Provide the (x, y) coordinate of the cell's center where the given text is located.  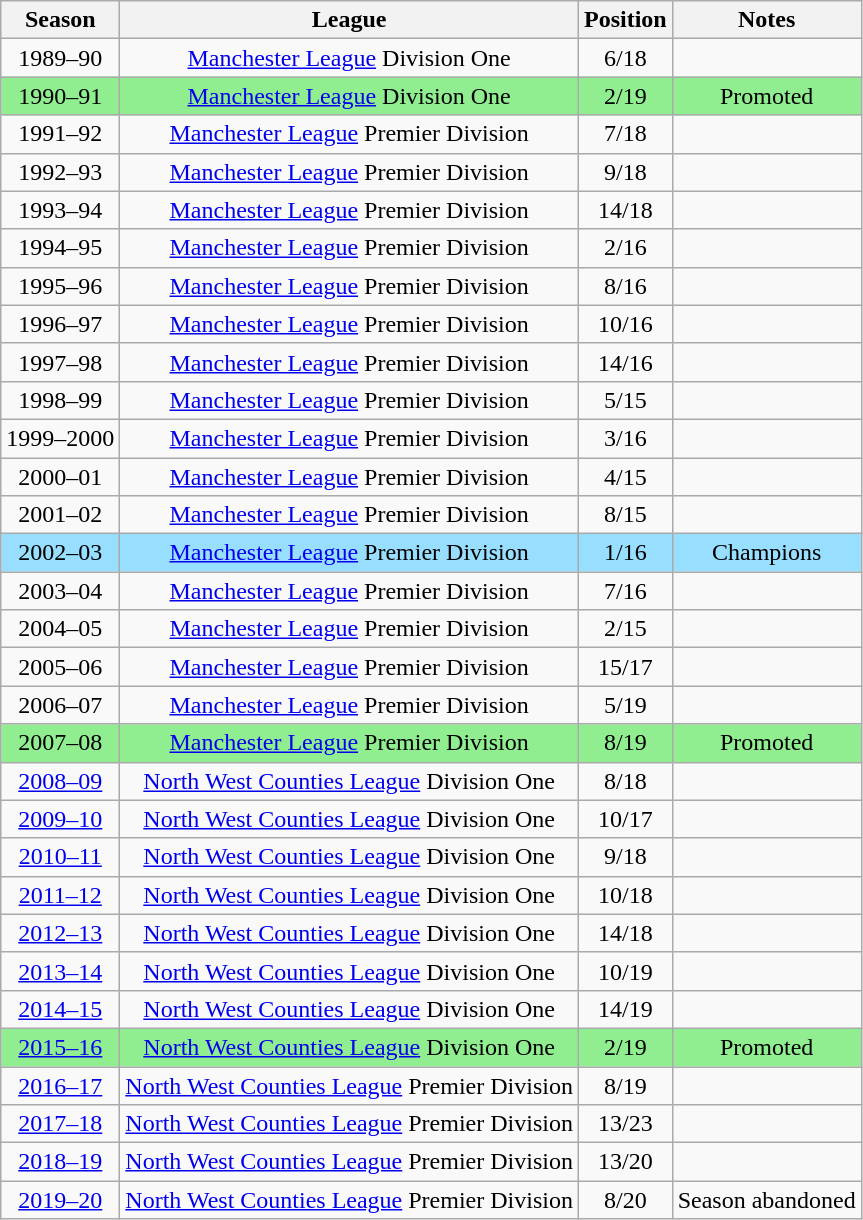
8/16 (625, 286)
2004–05 (60, 629)
2001–02 (60, 515)
2000–01 (60, 477)
2012–13 (60, 933)
2005–06 (60, 667)
7/18 (625, 134)
2007–08 (60, 743)
1995–96 (60, 286)
2002–03 (60, 553)
1996–97 (60, 324)
8/18 (625, 781)
Champions (766, 553)
10/18 (625, 895)
2011–12 (60, 895)
2014–15 (60, 1009)
1999–2000 (60, 438)
14/16 (625, 362)
Notes (766, 20)
14/19 (625, 1009)
5/19 (625, 705)
2006–07 (60, 705)
10/19 (625, 971)
2008–09 (60, 781)
1994–95 (60, 248)
Season abandoned (766, 1200)
13/23 (625, 1124)
2009–10 (60, 819)
2016–17 (60, 1085)
1998–99 (60, 400)
6/18 (625, 58)
2018–19 (60, 1162)
10/16 (625, 324)
2/16 (625, 248)
1997–98 (60, 362)
Season (60, 20)
1993–94 (60, 210)
2010–11 (60, 857)
2013–14 (60, 971)
10/17 (625, 819)
15/17 (625, 667)
1991–92 (60, 134)
1989–90 (60, 58)
8/20 (625, 1200)
5/15 (625, 400)
1990–91 (60, 96)
1992–93 (60, 172)
2/15 (625, 629)
1/16 (625, 553)
3/16 (625, 438)
2017–18 (60, 1124)
4/15 (625, 477)
8/15 (625, 515)
2015–16 (60, 1047)
Position (625, 20)
7/16 (625, 591)
2019–20 (60, 1200)
13/20 (625, 1162)
League (350, 20)
2003–04 (60, 591)
